Search for the cell housing the specified text and yield its [x, y] center coordinate. 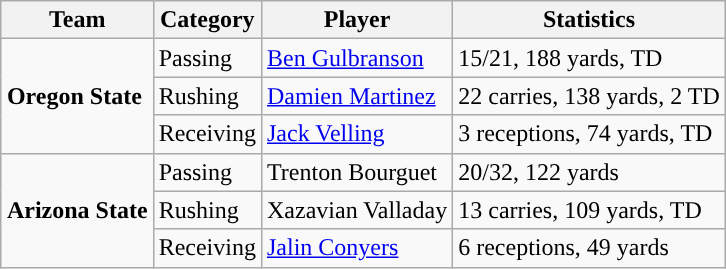
13 carries, 109 yards, TD [590, 210]
Category [207, 20]
Xazavian Valladay [356, 210]
Statistics [590, 20]
15/21, 188 yards, TD [590, 58]
Jalin Conyers [356, 248]
Team [77, 20]
Ben Gulbranson [356, 58]
6 receptions, 49 yards [590, 248]
Oregon State [77, 96]
Trenton Bourguet [356, 172]
3 receptions, 74 yards, TD [590, 134]
20/32, 122 yards [590, 172]
Arizona State [77, 210]
Player [356, 20]
Jack Velling [356, 134]
Damien Martinez [356, 96]
22 carries, 138 yards, 2 TD [590, 96]
